Provide the (x, y) coordinate of the cell's center where the given text is located.  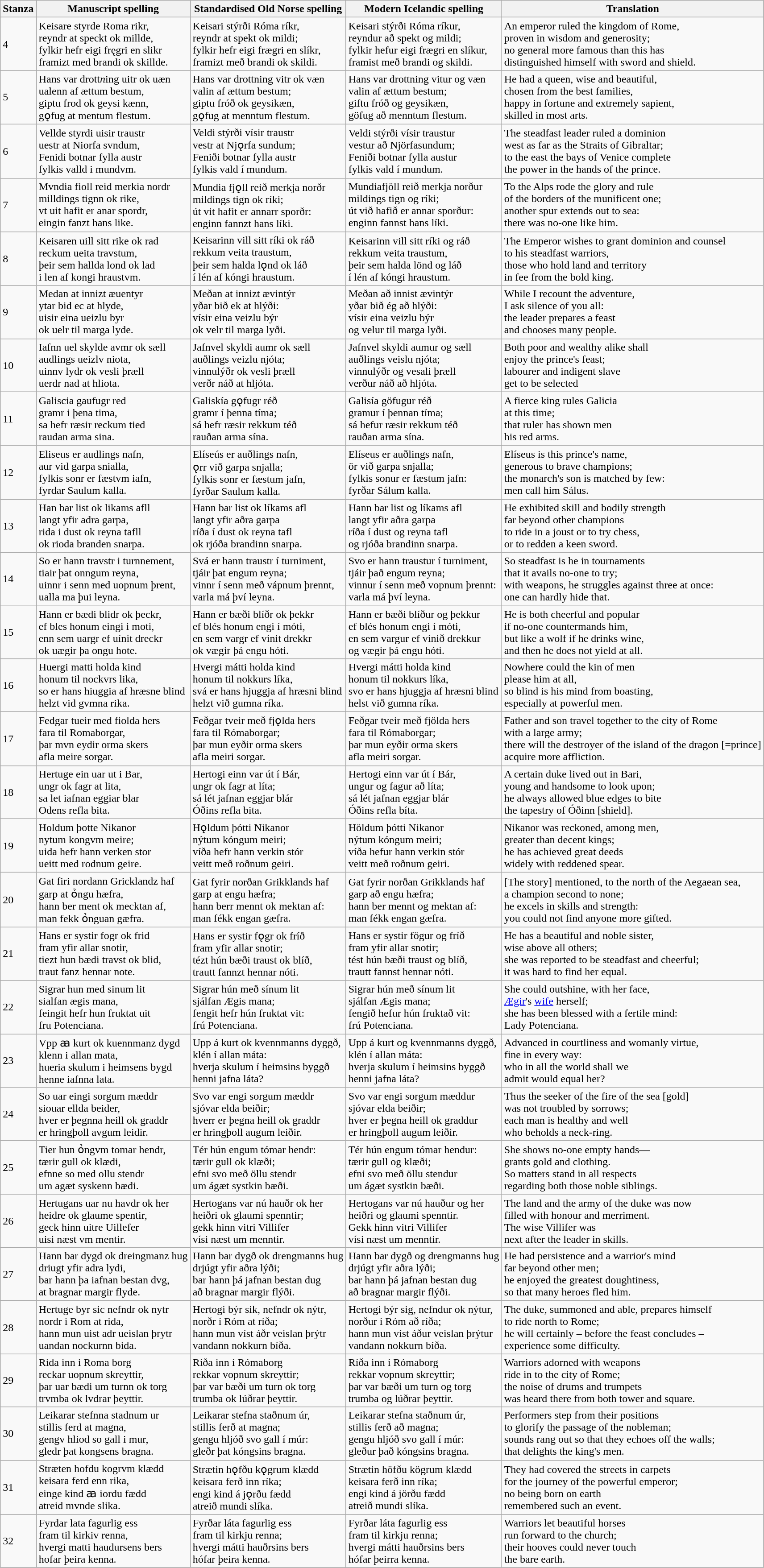
11 (18, 418)
Fyrðar láta fagurlig essfram til kirkju renna;hvergi mátti hauðrsins bershófar þeira kenna. (268, 1541)
Huergi matti holda kindhonum til nockvrs lika,so er hans hiuggia af hræsne blindhelzt vid gvmna rika. (113, 685)
Hann er bæði blíðr ok þekkref blés honum engi í móti,en sem vargr ef vínit drekkrok vægir þá engu hóti. (268, 633)
Hertogans var nú hauður og herheiðri og glaumi spenntir.Gekk hinn vitri Villifervísi næst um menntir. (424, 1221)
Hertugans uar nu havdr ok herheidre ok glaume spentir,geck hinn uitre Uilleferuisi næst vm mentir. (113, 1221)
Galiscia gaufugr redgramr i þena tima,sa hefr ræsir reckum tiedraudan arma sina. (113, 418)
Upp á kurt og kvennmanns dyggð,klén í allan máta:hverja skulum í heimsins byggðhenni jafna láta? (424, 1061)
He had persistence and a warrior's mindfar beyond other men;he enjoyed the greatest doughtiness,so that many heroes fled him. (633, 1274)
Elíseús er auðlings nafn,ǫrr við garpa snjalla;fylkis sonr er fæstum jafn,fyrðar Saulum kalla. (268, 473)
Hann er bæði blíður og þekkuref blés honum engi í móti,en sem vargur ef vínið drekkurog vægir þá engu hóti. (424, 633)
Svo er hann traustur í turniment,tjáir það engum reyna;vinnur í senn með vopnum þrennt:varla má því leyna. (424, 579)
Modern Icelandic spelling (424, 9)
24 (18, 1114)
Hann er bædi blidr ok þeckr,ef bles honum eingi i moti,enn sem uargr ef uínit dreckrok uægir þa ongu hote. (113, 633)
Iafnn uel skylde avmr ok sællaudlings ueizlv niota,uinnv lydr ok vesli þrælluerdr nad at hliota. (113, 365)
He exhibited skill and bodily strengthfar beyond other championsto ride in a joust or to try chess,or to redden a keen sword. (633, 525)
Veldi stýrði vísir traustrvestr at Njǫrfa sundum;Feniði botnar fylla austrfylkis vald í mundum. (268, 151)
Meðan at innizt ævintýryðar bið ek at hlýði:vísir eina veizlu býrok velr til marga lyði. (268, 312)
Fyrdar lata fagurlig essfram til kirkiv renna,hvergi matti haudursens bershofar þeira kenna. (113, 1541)
Galisía göfugur réðgramur í þennan tíma;sá hefur ræsir rekkum téðrauðan arma sína. (424, 418)
Hans er systir fǫgr ok fríðfram yfir allar snotir;tézt hún bæði traust ok blíð,trautt fannzt hennar nóti. (268, 954)
An emperor ruled the kingdom of Rome,proven in wisdom and generosity;no general more famous than this hasdistinguished himself with sword and shield. (633, 44)
Svo var engi sorgum mæddrsjóvar elda beiðir;hverr er þegna heill ok graddrer hringþoll augum leiðir. (268, 1114)
Keisari stýrði Róma ríkr,reyndr at spekt ok mildi;fylkir hefr eigi frægri en slíkr,framizt með brandi ok skildi. (268, 44)
They had covered the streets in carpetsfor the journey of the powerful emperor;no being born on earthremembered such an event. (633, 1487)
Translation (633, 9)
Stræten hofdu kogrvm klæddkeisara ferd enn rika,einge kind ꜳ iordu fæddatreid mvnde slika. (113, 1487)
21 (18, 954)
Keisarinn vill sitt ríki og ráðrekkum veita traustum,þeir sem halda lönd og láðí lén af kóngi hraustum. (424, 259)
Leikarar stefna staðnum úr,stillis ferð at magna;gengu hljóð svo gall í múr:gleðr þat kóngsins bragna. (268, 1434)
16 (18, 685)
Svá er hann traustr í turniment,tjáir þat engum reyna;vinnr í senn með vápnum þrennt,varla má því leyna. (268, 579)
Both poor and wealthy alike shallenjoy the prince's feast;labourer and indigent slaveget to be selected (633, 365)
Tier hun ỏngvm tomar hendr,tærir gull ok klædi,efnne so med ollu stendrum agæt syskenn bædi. (113, 1168)
Mundiafjöll reið merkja norðurmildings tign og ríki;út við hafið er annar sporður:enginn fannst hans líki. (424, 205)
28 (18, 1328)
Tér hún engum tómar hendr:tærir gull ok klæði;efni svo með öllu stendrum ágæt systkin bæði. (268, 1168)
Keisaren uill sitt rike ok radreckum ueita travstum,þeir sem hallda lond ok ladi len af kongi hraustvm. (113, 259)
Warriors adorned with weaponsride in to the city of Rome;the noise of drums and trumpetswas heard there from both tower and square. (633, 1380)
Stanza (18, 9)
Hertogans var nú hauðr ok herheiðri ok glaumi spenntir;gekk hinn vitri Villifervísi næst um menntir. (268, 1221)
Jafnvel skyldi aumr ok sællauðlings veizlu njóta;vinnulýðr ok vesli þrællverðr náð at hljóta. (268, 365)
Warriors let beautiful horsesrun forward to the church;their hooves could never touchthe bare earth. (633, 1541)
Gat fyrir norðan Grikklands hafgarp að engu hæfra;hann ber mennt og mektan af:man fékk engan gæfra. (424, 900)
17 (18, 739)
Medan at innizt æuentyrytar bid ec at hlyde,uisir eina ueizlu byrok uelr til marga lyde. (113, 312)
Hertuge byr sic nefndr ok nytrnordr i Rom at rida,hann mun uist adr ueislan þrytruandan nockurnn bida. (113, 1328)
Meðan að innist ævintýryðar bið ég að hlýði:vísir eina veizlu býrog velur til marga lyði. (424, 312)
Upp á kurt ok kvennmanns dyggð,klén í allan máta:hverja skulum í heimsins byggðhenni jafna láta? (268, 1061)
Elíseus is this prince's name,generous to brave champions;the monarch's son is matched by few:men call him Sálus. (633, 473)
Hans var drottning vitur og vænvalin af ættum bestum;giftu fróð og geysikæn,göfug að menntum flestum. (424, 97)
Veldi stýrði vísir trausturvestur að Njörfasundum;Feniði botnar fylla austurfylkis vald í mundum. (424, 151)
30 (18, 1434)
Fyrðar láta fagurlig essfram til kirkju renna;hvergi mátti hauðrsins bershófar þeirra kenna. (424, 1541)
Hertogi býr sig, nefndur ok nýtur,norður í Róm að ríða;hann mun víst áður veislan þrýturvandann nokkurn bíða. (424, 1328)
Sigrar hun med sinum litsialfan ægis mana,feingit hefr hun fruktat uitfru Potenciana. (113, 1007)
Hans er systir fogr ok fridfram yfir allar snotir,tiezt hun bædi travst ok blid,traut fanz hennar note. (113, 954)
Mvndia fioll reid merkia nordrmilldings tignn ok rike,vt uit hafit er anar spordr,eingin fanzt hans like. (113, 205)
Nowhere could the kin of menplease him at all,so blind is his mind from boasting,especially at powerful men. (633, 685)
31 (18, 1487)
Gat firi nordann Gricklandz hafgarp at ỏngu hæfra,hann ber ment ok mecktan af,man fekk ỏnguan gæfra. (113, 900)
Manuscript spelling (113, 9)
8 (18, 259)
Sigrar hún með sínum litsjálfan Ægis mana;fengit hefr hún fruktat vit:frú Potenciana. (268, 1007)
Sigrar hún með sínum litsjálfan Ægis mana;fengið hefur hún fruktað vit:frú Potenciana. (424, 1007)
Holdum þotte Nikanornytum kongvm meire;uida hefr hann verken storueitt med rodnum geire. (113, 846)
So er hann travstr i turnnement,tiair þat onngum reyna,uinnr i senn med uopnum þrent,ualla ma þui leyna. (113, 579)
So steadfast is he in tournamentsthat it avails no-one to try;with weapons, he struggles against three at once:one can hardly hide that. (633, 579)
A fierce king rules Galiciaat this time;that ruler has shown menhis red arms. (633, 418)
Feðgar tveir með fjölda hersfara til Rómaborgar;þar mun eyðir orma skersafla meiri sorgar. (424, 739)
He has a beautiful and noble sister,wise above all others;she was reported to be steadfast and cheerful;it was hard to find her equal. (633, 954)
Eliseus er audlings nafn,aur vid garpa snialla,fylkis sonr er fæstvm iafn,fyrdar Saulum kalla. (113, 473)
14 (18, 579)
Hertuge ein uar ut i Bar,ungr ok fagr at lita,sa let iafnan eggiar blarOdens refla bita. (113, 792)
27 (18, 1274)
Han bar list ok likams aflllangt yfir adra garpa,rida i dust ok reyna tafllok rioda branden snarpa. (113, 525)
4 (18, 44)
6 (18, 151)
Keisari stýrði Róma ríkur,reyndur að spekt og mildi;fylkir hefur eigi frægri en slíkur,framist með brandi og skildi. (424, 44)
Hvergi mátti holda kindhonum til nokkurs líka,svá er hans hjuggja af hræsni blindhelzt við gumna ríka. (268, 685)
She shows no-one empty hands—grants gold and clothing.So matters stand in all respectsregarding both those noble siblings. (633, 1168)
Hans var drottning uitr ok uænualenn af ættum bestum,giptu frod ok geysi kænn,gǫfug at mentum flestum. (113, 97)
20 (18, 900)
19 (18, 846)
Jafnvel skyldi aumur og sællauðlings veislu njóta;vinnulýðr og vesali þrællverður náð að hljóta. (424, 365)
Feðgar tveir með fjǫlda hersfara til Rómaborgar;þar mun eyðir orma skersafla meiri sorgar. (268, 739)
Hann bar dygd ok dreingmanz hugdriugt yfir adra lydi,bar hann þa iafnan bestan dvg,at bragnar margir flyde. (113, 1274)
A certain duke lived out in Bari,young and handsome to look upon;he always allowed blue edges to bitethe tapestry of Óðinn [shield]. (633, 792)
10 (18, 365)
Leikarar stefnna stadnum urstillis ferd at magna,gengv hliod so gall i mur,gledr þat kongsens bragna. (113, 1434)
Vpp ꜳ kurt ok kuennmanz dygdklenn i allan mata,hueria skulum i heimsens bygdhenne iafnna lata. (113, 1061)
Rida inn i Roma borgreckar uopnum skreyttir,þar uar bædi um turnn ok torgtrvmba ok lvdrar þeyttir. (113, 1380)
Keisarinn vill sitt ríki ok ráðrekkum veita traustum,þeir sem halda lǫnd ok láðí lén af kóngi hraustum. (268, 259)
Hann bar dygð og drengmanns hugdrjúgt yfir aðra lýði;bar hann þá jafnan bestan dugað bragnar margir flýði. (424, 1274)
29 (18, 1380)
5 (18, 97)
Ríða inn í Rómaborgrekkar vopnum skreyttir;þar var bæði um turn og torgtrumba og lúðrar þeyttir. (424, 1380)
Standardised Old Norse spelling (268, 9)
18 (18, 792)
Mundia fjǫll reið merkja norðrmildings tign ok ríki;út vit hafit er annarr sporðr:enginn fannzt hans líki. (268, 205)
Keisare styrde Roma rikr,reyndr at speckt ok millde,fylkir hefr eigi fręgri en slikrframizt med brandi ok skillde. (113, 44)
Höldum þótti Nikanornýtum kóngum meiri;víða hefur hann verkin stórveitt með roðnum geiri. (424, 846)
She could outshine, with her face,Ægir's wife herself;she has been blessed with a fertile mind:Lady Potenciana. (633, 1007)
Strætin hǫfðu kǫgrum klæddkeisara ferð inn ríka;engi kind á jǫrðu fæddatreið mundi slíka. (268, 1487)
Hertogi einn var út í Bár,ungr ok fagr at líta;sá lét jafnan eggjar blárÓðins refla bita. (268, 792)
Hvergi mátti holda kindhonum til nokkurs líka,svo er hans hjuggja af hræsni blindhelst við gumna ríka. (424, 685)
23 (18, 1061)
Hann bar dygð ok drengmanns hugdrjúgt yfir aðra lýði;bar hann þá jafnan bestan dugað bragnar margir flýði. (268, 1274)
Hǫldum þótti Nikanornýtum kóngum meiri;víða hefr hann verkin stórveitt með roðnum geiri. (268, 846)
Fedgar tueir med fiolda hersfara til Romaborgar,þar mvn eydir orma skersafla meire sorgar. (113, 739)
Galiskía gǫfugr réðgramr í þenna tíma;sá hefr ræsir rekkum téðrauðan arma sína. (268, 418)
Vellde styrdi uisir traustruestr at Niorfa svndum,Fenidi botnar fylla austrfylkis valld i mundvm. (113, 151)
9 (18, 312)
So uar eingi sorgum mæddrsiouar ellda beider,hver er þegnna heill ok graddrer hringþoll avgum leidir. (113, 1114)
13 (18, 525)
Hertogi einn var út í Bár,ungur og fagur að líta;sá lét jafnan eggjar blárÓðins refla bíta. (424, 792)
Thus the seeker of the fire of the sea [gold]was not troubled by sorrows;each man is healthy and wellwho beholds a neck-ring. (633, 1114)
Tér hún engum tómar hendur:tærir gull og klæði;efni svo með öllu stendurum ágæt systkin bæði. (424, 1168)
Ríða inn í Rómaborgrekkar vopnum skreyttir;þar var bæði um turn ok torgtrumba ok lúðrar þeyttir. (268, 1380)
Elíseus er auðlings nafn,ör við garpa snjalla;fylkis sonur er fæstum jafn:fyrðar Sálum kalla. (424, 473)
Leikarar stefna staðnum úr,stillis ferð að magna;gengu hljóð svo gall í múr:gleður það kóngsins bragna. (424, 1434)
While I recount the adventure,I ask silence of you all:the leader prepares a feastand chooses many people. (633, 312)
Hans var drottning vitr ok vænvalin af ættum bestum;giptu fróð ok geysikæn,gǫfug at menntum flestum. (268, 97)
7 (18, 205)
The Emperor wishes to grant dominion and counselto his steadfast warriors,those who hold land and territoryin fee from the bold king. (633, 259)
15 (18, 633)
He had a queen, wise and beautiful,chosen from the best families,happy in fortune and extremely sapient,skilled in most arts. (633, 97)
32 (18, 1541)
Svo var engi sorgum mæddursjóvar elda beiðir;hver er þegna heill ok graddurer hringþoll augum leiðir. (424, 1114)
Hann bar list og líkams afllangt yfir aðra garparíða í dust og reyna taflog rjóða brandinn snarpa. (424, 525)
Advanced in courtliness and womanly virtue,fine in every way:who in all the world shall weadmit would equal her? (633, 1061)
25 (18, 1168)
The land and the army of the duke was nowfilled with honour and merriment.The wise Villifer wasnext after the leader in skills. (633, 1221)
Hans er systir fögur og fríðfram yfir allar snotir;tést hún bæði traust og blíð,trautt fannst hennar nóti. (424, 954)
Hann bar list ok líkams afllangt yfir aðra garparíða í dust ok reyna taflok rjóða brandinn snarpa. (268, 525)
Gat fyrir norðan Grikklands hafgarp at engu hæfra;hann berr mennt ok mektan af:man fékk engan gæfra. (268, 900)
Nikanor was reckoned, among men,greater than decent kings;he has achieved great deedswidely with reddened spear. (633, 846)
26 (18, 1221)
12 (18, 473)
Hertogi býr sik, nefndr ok nýtr,norðr í Róm at ríða;hann mun víst áðr veislan þrýtrvandann nokkurn bíða. (268, 1328)
The duke, summoned and able, prepares himselfto ride north to Rome;he will certainly – before the feast concludes –experience some difficulty. (633, 1328)
Strætin höfðu kögrum klæddkeisara ferð inn ríka;engi kind á jörðu fæddatreið mundi slíka. (424, 1487)
He is both cheerful and popularif no-one countermands him,but like a wolf if he drinks wine,and then he does not yield at all. (633, 633)
22 (18, 1007)
To the Alps rode the glory and ruleof the borders of the munificent one;another spur extends out to sea:there was no-one like him. (633, 205)
